Identify which cell holds the provided text, then report its (X, Y) central coordinate. 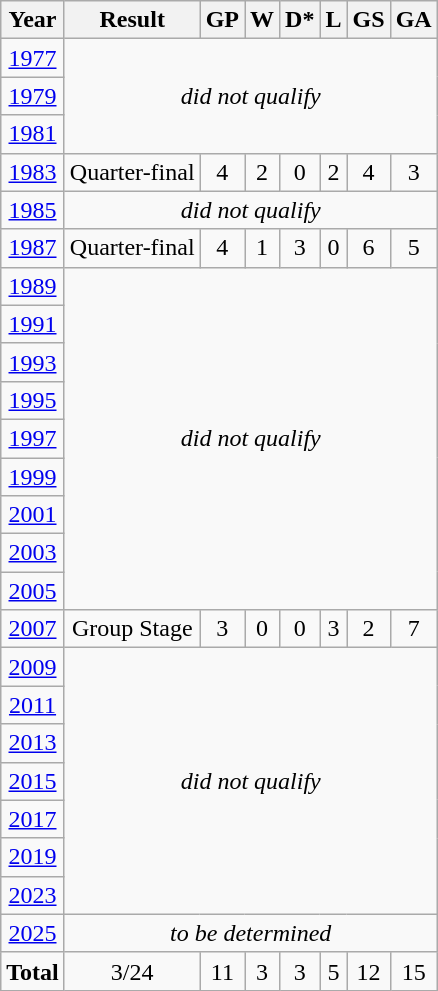
2001 (33, 515)
1997 (33, 438)
1995 (33, 400)
2015 (33, 781)
1 (262, 248)
D* (300, 20)
1979 (33, 96)
2003 (33, 553)
12 (368, 971)
1983 (33, 172)
7 (414, 629)
6 (368, 248)
Group Stage (132, 629)
L (334, 20)
1981 (33, 134)
1985 (33, 210)
1987 (33, 248)
W (262, 20)
2013 (33, 743)
2009 (33, 667)
2011 (33, 705)
to be determined (250, 933)
11 (222, 971)
15 (414, 971)
GP (222, 20)
2023 (33, 895)
2017 (33, 819)
1989 (33, 286)
Result (132, 20)
GA (414, 20)
1999 (33, 477)
2005 (33, 591)
GS (368, 20)
2025 (33, 933)
Year (33, 20)
3/24 (132, 971)
2007 (33, 629)
1991 (33, 324)
1977 (33, 58)
2019 (33, 857)
Total (33, 971)
1993 (33, 362)
